Identify which cell holds the provided text, then report its [X, Y] central coordinate. 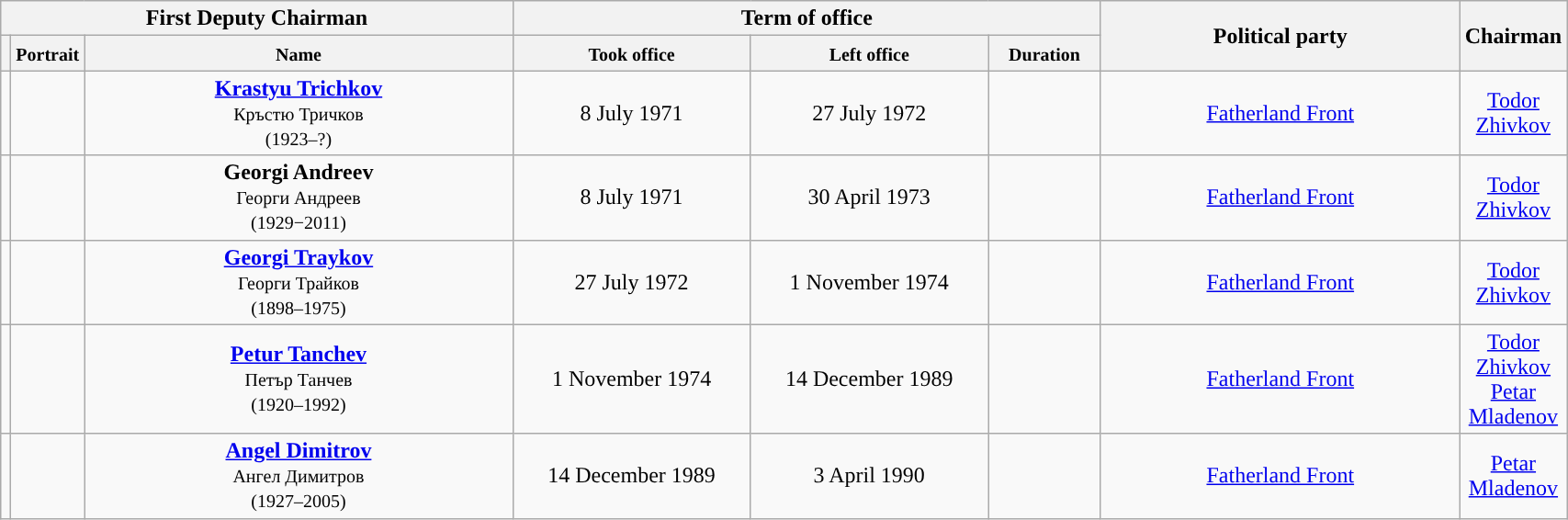
Todor ZhivkovPetar Mladenov [1513, 379]
Krastyu TrichkovКръстю Тричков(1923–?) [299, 113]
Chairman [1513, 36]
30 April 1973 [869, 198]
Left office [869, 53]
Petar Mladenov [1513, 476]
Took office [632, 53]
Political party [1280, 36]
Georgi TraykovГеорги Трайков(1898–1975) [299, 282]
Angel DimitrovАнгел Димитров(1927–2005) [299, 476]
Petur TanchevПетър Танчев(1920–1992) [299, 379]
3 April 1990 [869, 476]
Duration [1045, 53]
Term of office [807, 18]
First Deputy Chairman [257, 18]
Georgi Andreev Георги Андреев(1929−2011) [299, 198]
Name [299, 53]
Portrait [48, 53]
